Return [X, Y] of the center of cell containing provided text 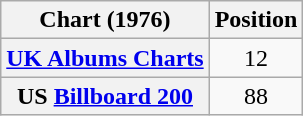
US Billboard 200 [105, 96]
Position [256, 20]
88 [256, 96]
UK Albums Charts [105, 58]
Chart (1976) [105, 20]
12 [256, 58]
